Determine the [x, y] coordinate at the center of the cell enclosing the given text.  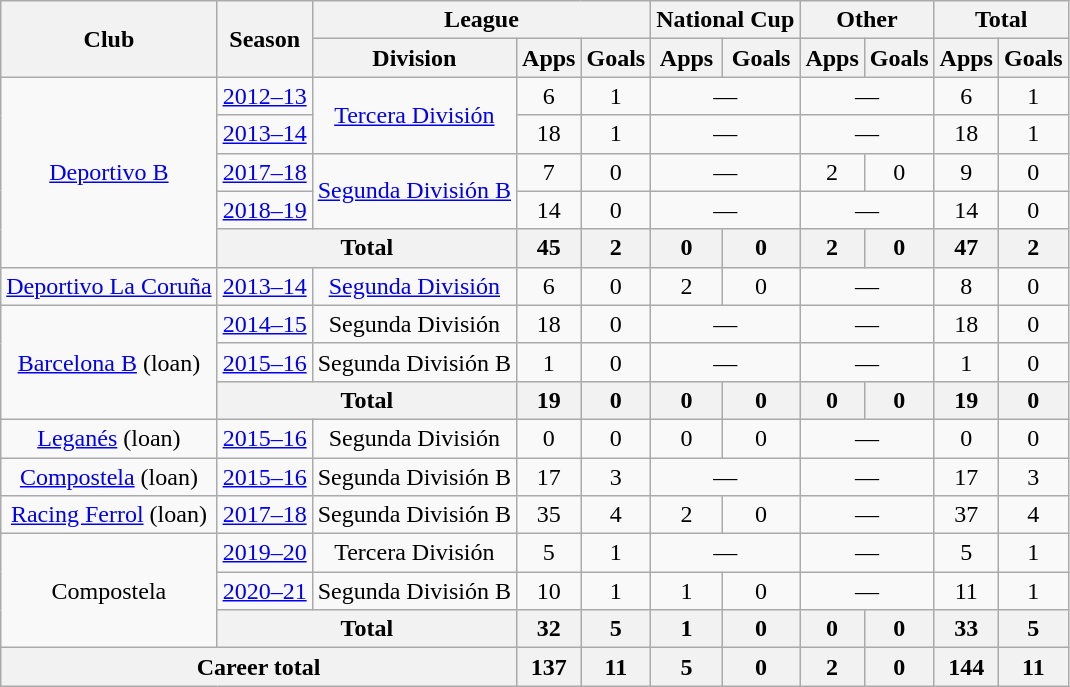
Compostela (loan) [109, 477]
Division [414, 58]
32 [549, 629]
10 [549, 591]
Leganés (loan) [109, 438]
37 [966, 515]
League [482, 20]
2014–15 [264, 324]
Racing Ferrol (loan) [109, 515]
33 [966, 629]
Career total [259, 667]
137 [549, 667]
Barcelona B (loan) [109, 362]
Season [264, 39]
9 [966, 172]
Deportivo La Coruña [109, 286]
Deportivo B [109, 172]
Compostela [109, 591]
144 [966, 667]
7 [549, 172]
2019–20 [264, 553]
2020–21 [264, 591]
2012–13 [264, 96]
8 [966, 286]
Other [867, 20]
35 [549, 515]
45 [549, 248]
2018–19 [264, 210]
National Cup [726, 20]
Club [109, 39]
47 [966, 248]
